Find where the given text appears and provide that cell's center as (X, Y) coordinate. 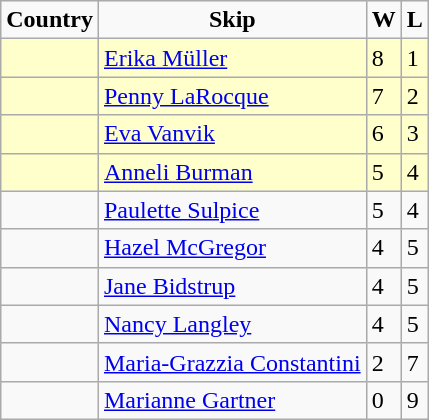
Eva Vanvik (232, 134)
6 (384, 134)
Erika Müller (232, 58)
Jane Bidstrup (232, 286)
Penny LaRocque (232, 96)
Hazel McGregor (232, 248)
1 (414, 58)
L (414, 20)
9 (414, 400)
Country (50, 20)
8 (384, 58)
0 (384, 400)
Nancy Langley (232, 324)
Marianne Gartner (232, 400)
Paulette Sulpice (232, 210)
Anneli Burman (232, 172)
3 (414, 134)
Maria-Grazzia Constantini (232, 362)
W (384, 20)
Skip (232, 20)
